Find where the given text appears and provide that cell's center as [X, Y] coordinate. 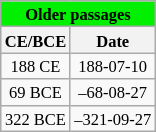
69 BCE [36, 92]
Date [112, 40]
–321-09-27 [112, 118]
–68-08-27 [112, 92]
Older passages [78, 14]
188-07-10 [112, 66]
CE/BCE [36, 40]
188 CE [36, 66]
322 BCE [36, 118]
